Identify which cell holds the provided text, then report its (X, Y) central coordinate. 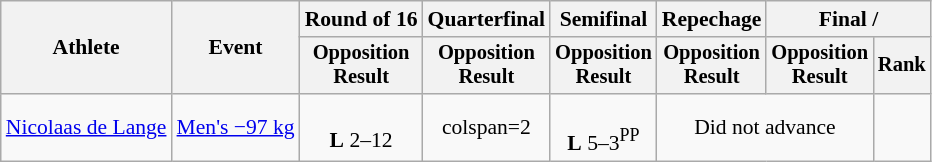
Round of 16 (362, 19)
Event (236, 48)
Athlete (86, 48)
L 5–3PP (604, 128)
Rank (902, 66)
L 2–12 (362, 128)
Nicolaas de Lange (86, 128)
colspan=2 (487, 128)
Semifinal (604, 19)
Quarterfinal (487, 19)
Did not advance (765, 128)
Repechage (712, 19)
Final / (848, 19)
Men's −97 kg (236, 128)
